For the text-containing cell, return its midpoint in [x, y] coordinate format. 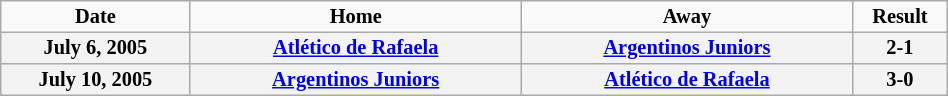
Home [356, 17]
Result [900, 17]
July 6, 2005 [96, 48]
3-0 [900, 80]
July 10, 2005 [96, 80]
2-1 [900, 48]
Date [96, 17]
Away [686, 17]
